Locate the cell with the specified text and output its [x, y] center coordinate. 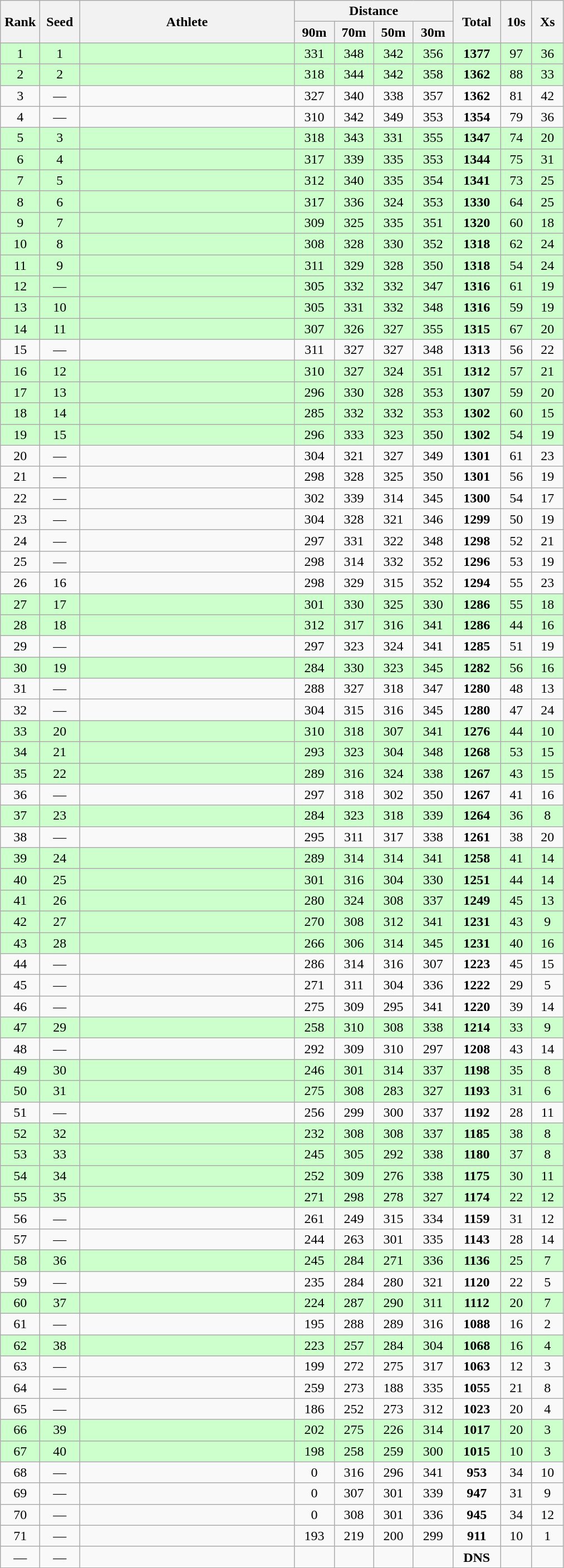
249 [354, 1218]
290 [393, 1303]
1017 [477, 1430]
70m [354, 32]
1251 [477, 879]
66 [20, 1430]
256 [314, 1112]
73 [516, 180]
226 [393, 1430]
1120 [477, 1281]
283 [393, 1091]
1198 [477, 1070]
246 [314, 1070]
261 [314, 1218]
343 [354, 138]
263 [354, 1239]
90m [314, 32]
1214 [477, 1028]
287 [354, 1303]
1299 [477, 519]
1055 [477, 1388]
285 [314, 413]
1315 [477, 329]
1344 [477, 159]
Distance [374, 11]
1222 [477, 985]
326 [354, 329]
1208 [477, 1049]
1136 [477, 1260]
Seed [60, 22]
1341 [477, 180]
46 [20, 1007]
Total [477, 22]
1220 [477, 1007]
1175 [477, 1176]
1313 [477, 350]
1088 [477, 1324]
97 [516, 53]
278 [393, 1197]
1320 [477, 223]
1180 [477, 1155]
75 [516, 159]
10s [516, 22]
357 [433, 96]
1112 [477, 1303]
270 [314, 921]
49 [20, 1070]
235 [314, 1281]
354 [433, 180]
1185 [477, 1133]
1300 [477, 498]
Athlete [187, 22]
1258 [477, 858]
88 [516, 75]
193 [314, 1536]
953 [477, 1472]
257 [354, 1345]
1223 [477, 964]
223 [314, 1345]
1276 [477, 731]
1015 [477, 1451]
63 [20, 1367]
1023 [477, 1409]
1282 [477, 668]
224 [314, 1303]
30m [433, 32]
272 [354, 1367]
198 [314, 1451]
1193 [477, 1091]
1354 [477, 117]
1068 [477, 1345]
69 [20, 1493]
333 [354, 435]
68 [20, 1472]
1249 [477, 900]
1312 [477, 371]
293 [314, 752]
286 [314, 964]
65 [20, 1409]
1268 [477, 752]
Xs [547, 22]
356 [433, 53]
188 [393, 1388]
945 [477, 1515]
186 [314, 1409]
58 [20, 1260]
276 [393, 1176]
1261 [477, 837]
306 [354, 943]
232 [314, 1133]
50m [393, 32]
322 [393, 540]
1285 [477, 647]
334 [433, 1218]
911 [477, 1536]
70 [20, 1515]
1377 [477, 53]
81 [516, 96]
1192 [477, 1112]
Rank [20, 22]
1307 [477, 392]
947 [477, 1493]
244 [314, 1239]
1330 [477, 201]
1347 [477, 138]
199 [314, 1367]
1143 [477, 1239]
DNS [477, 1557]
74 [516, 138]
219 [354, 1536]
346 [433, 519]
1296 [477, 561]
1264 [477, 816]
195 [314, 1324]
1174 [477, 1197]
79 [516, 117]
266 [314, 943]
1159 [477, 1218]
1298 [477, 540]
344 [354, 75]
1294 [477, 583]
200 [393, 1536]
202 [314, 1430]
71 [20, 1536]
1063 [477, 1367]
358 [433, 75]
